From the cell containing the given text, extract its center point as [X, Y] coordinate. 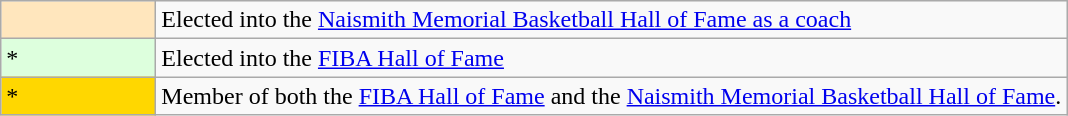
Elected into the FIBA Hall of Fame [612, 58]
Member of both the FIBA Hall of Fame and the Naismith Memorial Basketball Hall of Fame. [612, 96]
Elected into the Naismith Memorial Basketball Hall of Fame as a coach [612, 20]
